Search for the cell housing the specified text and yield its (X, Y) center coordinate. 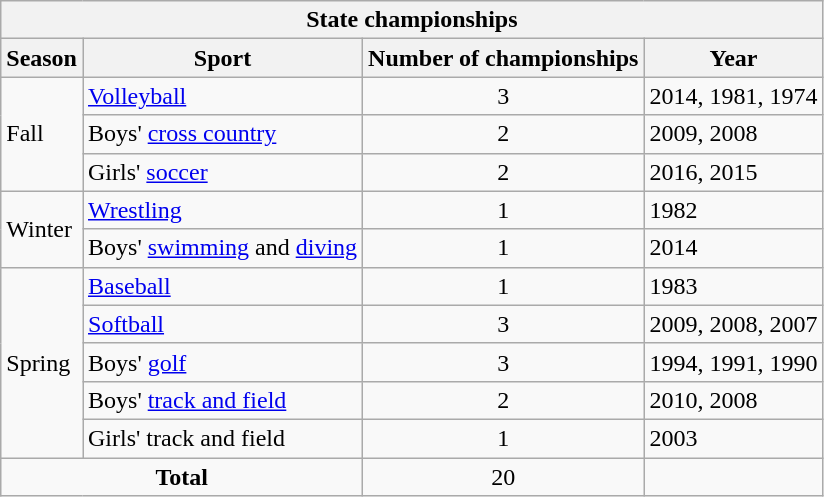
State championships (412, 20)
Wrestling (222, 210)
Baseball (222, 286)
2010, 2008 (734, 400)
Year (734, 58)
2009, 2008 (734, 134)
Fall (42, 134)
Boys' cross country (222, 134)
Girls' soccer (222, 172)
Softball (222, 324)
2014, 1981, 1974 (734, 96)
1994, 1991, 1990 (734, 362)
2016, 2015 (734, 172)
Boys' track and field (222, 400)
2009, 2008, 2007 (734, 324)
2014 (734, 248)
2003 (734, 438)
Sport (222, 58)
1983 (734, 286)
Winter (42, 229)
20 (504, 477)
1982 (734, 210)
Boys' swimming and diving (222, 248)
Volleyball (222, 96)
Boys' golf (222, 362)
Spring (42, 362)
Number of championships (504, 58)
Total (182, 477)
Season (42, 58)
Girls' track and field (222, 438)
